From the cell containing the given text, extract its center point as [x, y] coordinate. 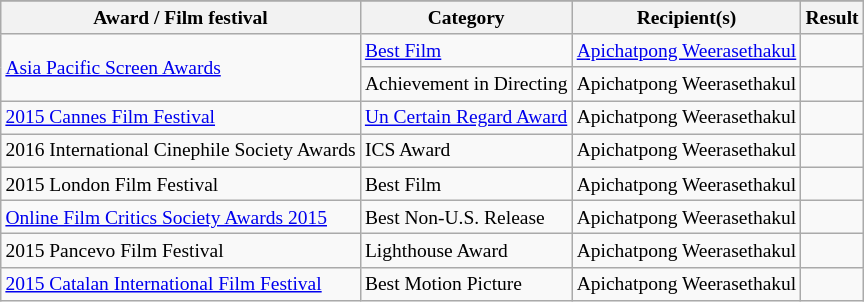
Un Certain Regard Award [466, 118]
Result [832, 18]
Category [466, 18]
2016 International Cinephile Society Awards [181, 150]
Achievement in Directing [466, 84]
Lighthouse Award [466, 250]
ICS Award [466, 150]
Asia Pacific Screen Awards [181, 68]
Best Non-U.S. Release [466, 216]
Online Film Critics Society Awards 2015 [181, 216]
Best Motion Picture [466, 284]
2015 Cannes Film Festival [181, 118]
2015 Catalan International Film Festival [181, 284]
Award / Film festival [181, 18]
2015 Pancevo Film Festival [181, 250]
Recipient(s) [686, 18]
2015 London Film Festival [181, 184]
